Provide the (x, y) coordinate of the cell's center where the given text is located.  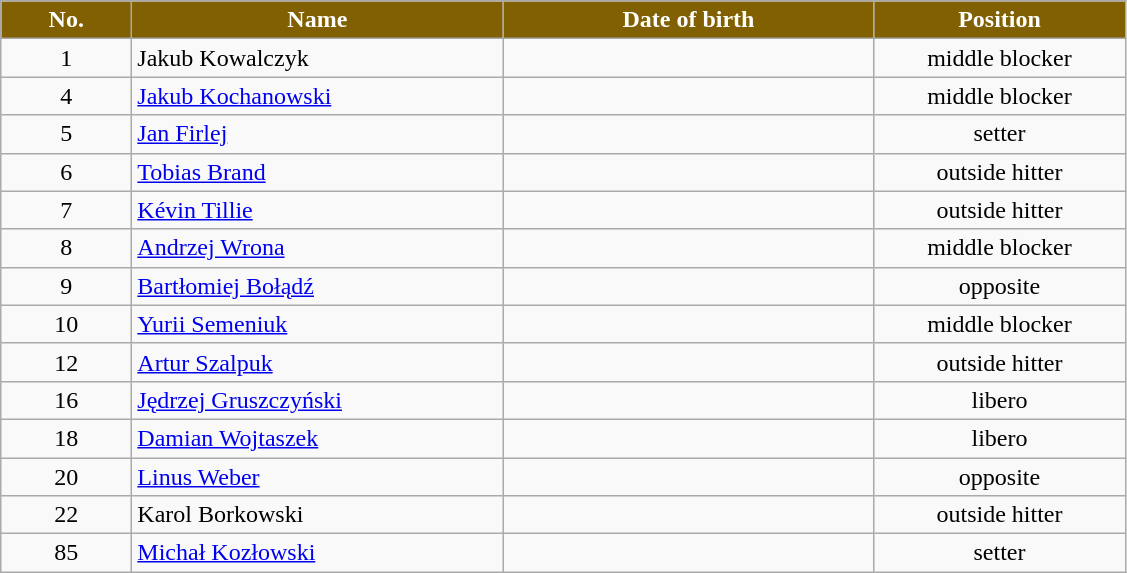
10 (66, 324)
Position (1000, 20)
Andrzej Wrona (318, 248)
Jędrzej Gruszczyński (318, 400)
18 (66, 438)
1 (66, 58)
Damian Wojtaszek (318, 438)
Name (318, 20)
Jakub Kowalczyk (318, 58)
4 (66, 96)
Linus Weber (318, 477)
Jakub Kochanowski (318, 96)
7 (66, 210)
Tobias Brand (318, 172)
Jan Firlej (318, 134)
8 (66, 248)
Artur Szalpuk (318, 362)
9 (66, 286)
Yurii Semeniuk (318, 324)
6 (66, 172)
Karol Borkowski (318, 515)
22 (66, 515)
5 (66, 134)
Bartłomiej Bołądź (318, 286)
Kévin Tillie (318, 210)
16 (66, 400)
No. (66, 20)
Michał Kozłowski (318, 553)
20 (66, 477)
12 (66, 362)
85 (66, 553)
Date of birth (688, 20)
